Scan for the cell matching the given text and deliver its (X, Y) coordinate at center. 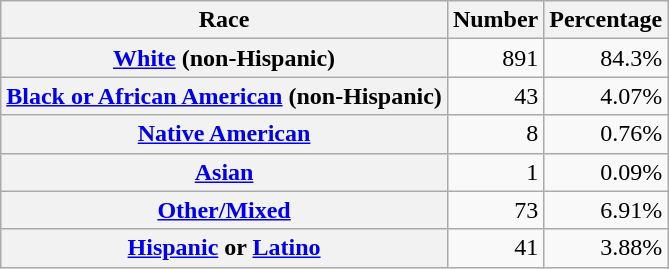
Asian (224, 172)
3.88% (606, 248)
1 (495, 172)
6.91% (606, 210)
43 (495, 96)
Race (224, 20)
Hispanic or Latino (224, 248)
0.09% (606, 172)
Native American (224, 134)
0.76% (606, 134)
84.3% (606, 58)
Percentage (606, 20)
Other/Mixed (224, 210)
4.07% (606, 96)
41 (495, 248)
8 (495, 134)
White (non-Hispanic) (224, 58)
73 (495, 210)
Black or African American (non-Hispanic) (224, 96)
891 (495, 58)
Number (495, 20)
